Return (X, Y) of the center of cell containing provided text 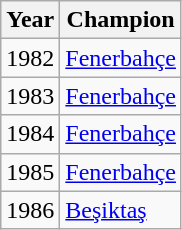
Champion (121, 20)
1985 (30, 172)
Year (30, 20)
1986 (30, 210)
1984 (30, 134)
1982 (30, 58)
Beşiktaş (121, 210)
1983 (30, 96)
